Extract the (x, y) coordinate from the center of the cell holding the provided text.  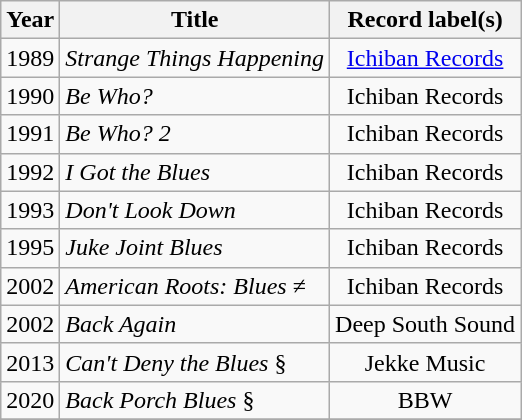
1990 (30, 96)
1991 (30, 134)
Jekke Music (426, 362)
1993 (30, 210)
1995 (30, 248)
Be Who? 2 (195, 134)
2013 (30, 362)
Can't Deny the Blues § (195, 362)
Record label(s) (426, 20)
Title (195, 20)
Juke Joint Blues (195, 248)
Back Porch Blues § (195, 400)
1992 (30, 172)
American Roots: Blues ≠ (195, 286)
1989 (30, 58)
Year (30, 20)
Back Again (195, 324)
I Got the Blues (195, 172)
Deep South Sound (426, 324)
Strange Things Happening (195, 58)
2020 (30, 400)
Be Who? (195, 96)
BBW (426, 400)
Don't Look Down (195, 210)
